Identify which cell holds the provided text, then report its (x, y) central coordinate. 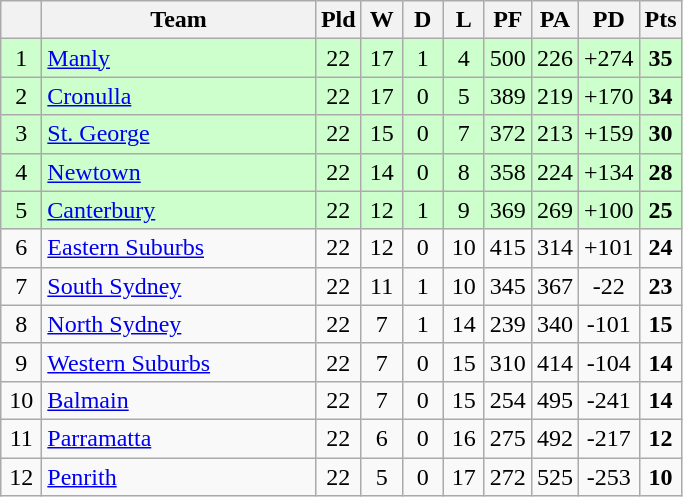
PD (608, 20)
367 (554, 286)
St. George (179, 134)
Team (179, 20)
Western Suburbs (179, 362)
3 (22, 134)
389 (508, 96)
Canterbury (179, 210)
PA (554, 20)
314 (554, 248)
269 (554, 210)
Cronulla (179, 96)
414 (554, 362)
-22 (608, 286)
525 (554, 477)
Eastern Suburbs (179, 248)
-217 (608, 438)
226 (554, 58)
30 (660, 134)
219 (554, 96)
213 (554, 134)
North Sydney (179, 324)
W (382, 20)
-241 (608, 400)
Newtown (179, 172)
L (464, 20)
500 (508, 58)
239 (508, 324)
Pts (660, 20)
+100 (608, 210)
16 (464, 438)
345 (508, 286)
Penrith (179, 477)
Balmain (179, 400)
+159 (608, 134)
34 (660, 96)
+274 (608, 58)
224 (554, 172)
340 (554, 324)
D (422, 20)
Manly (179, 58)
-253 (608, 477)
2 (22, 96)
PF (508, 20)
310 (508, 362)
492 (554, 438)
+101 (608, 248)
24 (660, 248)
23 (660, 286)
-101 (608, 324)
28 (660, 172)
25 (660, 210)
35 (660, 58)
South Sydney (179, 286)
+170 (608, 96)
369 (508, 210)
415 (508, 248)
-104 (608, 362)
275 (508, 438)
+134 (608, 172)
Parramatta (179, 438)
358 (508, 172)
272 (508, 477)
254 (508, 400)
495 (554, 400)
372 (508, 134)
Pld (338, 20)
